From the cell containing the given text, extract its center point as [X, Y] coordinate. 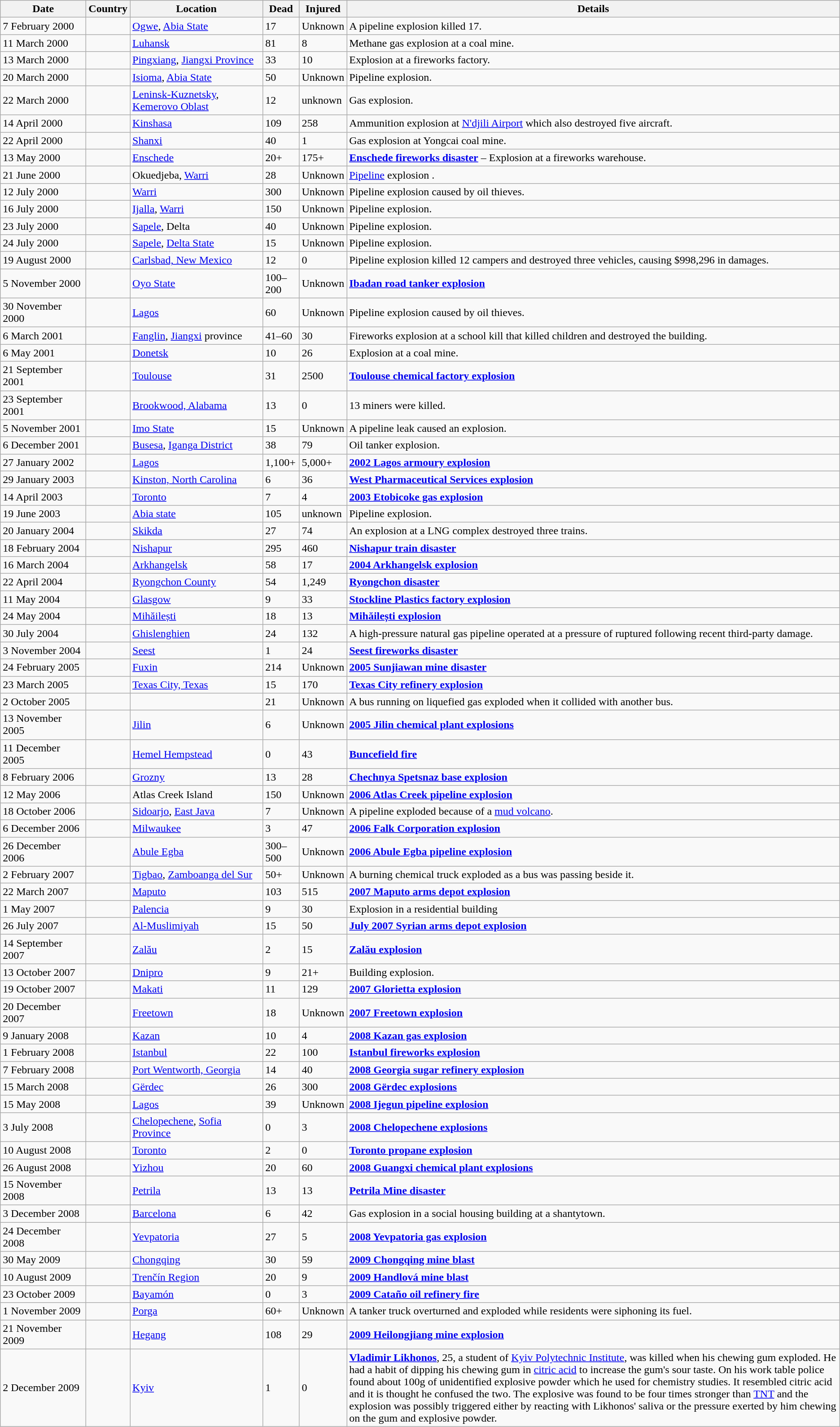
132 [323, 633]
39 [281, 1104]
Istanbul fireworks explosion [593, 1053]
Gas explosion in a social housing building at a shantytown. [593, 1214]
Porga [197, 1311]
Port Wentworth, Georgia [197, 1070]
14 April 2003 [43, 496]
Chelopechene, Sofia Province [197, 1127]
5 [323, 1237]
Luhansk [197, 43]
Al-Muslimiyah [197, 926]
23 March 2005 [43, 685]
Abia state [197, 514]
11 December 2005 [43, 754]
2009 Handlová mine blast [593, 1277]
42 [323, 1214]
20 January 2004 [43, 531]
24 May 2004 [43, 616]
2007 Maputo arms depot explosion [593, 892]
1,249 [323, 582]
Hegang [197, 1334]
Trenčín Region [197, 1277]
10 August 2009 [43, 1277]
22 April 2004 [43, 582]
Carlsbad, New Mexico [197, 260]
11 March 2000 [43, 43]
Toronto propane explosion [593, 1150]
2007 Glorietta explosion [593, 989]
22 April 2000 [43, 141]
22 March 2000 [43, 101]
15 March 2008 [43, 1087]
A tanker truck overturned and exploded while residents were siphoning its fuel. [593, 1311]
Texas City refinery explosion [593, 685]
41–60 [281, 336]
18 October 2006 [43, 811]
9 January 2008 [43, 1036]
Arkhangelsk [197, 565]
Yevpatoria [197, 1237]
43 [323, 754]
A pipeline exploded because of a mud volcano. [593, 811]
1,100+ [281, 462]
Yizhou [197, 1168]
Busesa, Iganga District [197, 445]
Date [43, 9]
Atlas Creek Island [197, 794]
Petrila Mine disaster [593, 1190]
Brookwood, Alabama [197, 405]
West Pharmaceutical Services explosion [593, 479]
Pipeline explosion . [593, 175]
Oyo State [197, 284]
Explosion at a coal mine. [593, 353]
Ijalla, Warri [197, 209]
Gas explosion. [593, 101]
Details [593, 9]
50+ [281, 875]
21 September 2001 [43, 376]
Kinshasa [197, 123]
Buncefield fire [593, 754]
36 [323, 479]
A pipeline explosion killed 17. [593, 26]
July 2007 Syrian arms depot explosion [593, 926]
6 May 2001 [43, 353]
38 [281, 445]
13 May 2000 [43, 158]
Chechnya Spetsnaz base explosion [593, 777]
Palencia [197, 909]
2004 Arkhangelsk explosion [593, 565]
108 [281, 1334]
Ghislenghien [197, 633]
175+ [323, 158]
13 October 2007 [43, 972]
Sidoarjo, East Java [197, 811]
Barcelona [197, 1214]
Imo State [197, 428]
2002 Lagos armoury explosion [593, 462]
30 November 2000 [43, 312]
74 [323, 531]
300–500 [281, 851]
Seest fireworks disaster [593, 650]
Maputo [197, 892]
Jilin [197, 724]
21 June 2000 [43, 175]
Freetown [197, 1013]
Fireworks explosion at a school kill that killed children and destroyed the building. [593, 336]
81 [281, 43]
Petrila [197, 1190]
A burning chemical truck exploded as a bus was passing beside it. [593, 875]
Country [108, 9]
Enschede fireworks disaster – Explosion at a fireworks warehouse. [593, 158]
2500 [323, 376]
2 October 2005 [43, 702]
Explosion in a residential building [593, 909]
Fanglin, Jiangxi province [197, 336]
16 March 2004 [43, 565]
19 October 2007 [43, 989]
2008 Yevpatoria gas explosion [593, 1237]
2005 Jilin chemical plant explosions [593, 724]
Pipeline explosion killed 12 campers and destroyed three vehicles, causing $998,296 in damages. [593, 260]
18 February 2004 [43, 548]
7 February 2000 [43, 26]
2006 Atlas Creek pipeline explosion [593, 794]
27 January 2002 [43, 462]
Stockline Plastics factory explosion [593, 599]
31 [281, 376]
29 January 2003 [43, 479]
14 September 2007 [43, 949]
23 October 2009 [43, 1294]
26 December 2006 [43, 851]
24 February 2005 [43, 667]
19 June 2003 [43, 514]
13 March 2000 [43, 60]
5 November 2000 [43, 284]
1 May 2007 [43, 909]
3 July 2008 [43, 1127]
21 [281, 702]
1 February 2008 [43, 1053]
13 miners were killed. [593, 405]
22 March 2007 [43, 892]
2006 Abule Egba pipeline explosion [593, 851]
Location [197, 9]
2009 Heilongjiang mine explosion [593, 1334]
Hemel Hempstead [197, 754]
Istanbul [197, 1053]
2003 Etobicoke gas explosion [593, 496]
19 August 2000 [43, 260]
295 [281, 548]
515 [323, 892]
Texas City, Texas [197, 685]
15 May 2008 [43, 1104]
23 September 2001 [43, 405]
105 [281, 514]
Grozny [197, 777]
2 December 2009 [43, 1388]
22 [281, 1053]
Toulouse [197, 376]
20 March 2000 [43, 77]
59 [323, 1260]
2008 Kazan gas explosion [593, 1036]
Ryongchon County [197, 582]
Shanxi [197, 141]
Explosion at a fireworks factory. [593, 60]
11 May 2004 [43, 599]
2 February 2007 [43, 875]
Nishapur [197, 548]
Skikda [197, 531]
A pipeline leak caused an explosion. [593, 428]
Tigbao, Zamboanga del Sur [197, 875]
Leninsk-Kuznetsky, Kemerovo Oblast [197, 101]
Sapele, Delta [197, 226]
79 [323, 445]
Methane gas explosion at a coal mine. [593, 43]
12 May 2006 [43, 794]
6 March 2001 [43, 336]
Injured [323, 9]
Mihăilești [197, 616]
Kyiv [197, 1388]
Donetsk [197, 353]
460 [323, 548]
Abule Egba [197, 851]
60+ [281, 1311]
2007 Freetown explosion [593, 1013]
170 [323, 685]
5,000+ [323, 462]
Ammunition explosion at N'djili Airport which also destroyed five aircraft. [593, 123]
An explosion at a LNG complex destroyed three trains. [593, 531]
26 July 2007 [43, 926]
20 December 2007 [43, 1013]
6 December 2006 [43, 828]
26 August 2008 [43, 1168]
20+ [281, 158]
Isioma, Abia State [197, 77]
Building explosion. [593, 972]
Sapele, Delta State [197, 243]
2008 Chelopechene explosions [593, 1127]
2005 Sunjiawan mine disaster [593, 667]
8 February 2006 [43, 777]
29 [323, 1334]
258 [323, 123]
15 November 2008 [43, 1190]
13 November 2005 [43, 724]
Kazan [197, 1036]
2009 Cataño oil refinery fire [593, 1294]
129 [323, 989]
Pingxiang, Jiangxi Province [197, 60]
11 [281, 989]
3 December 2008 [43, 1214]
5 November 2001 [43, 428]
Chongqing [197, 1260]
Ibadan road tanker explosion [593, 284]
Gas explosion at Yongcai coal mine. [593, 141]
Zalău explosion [593, 949]
54 [281, 582]
30 July 2004 [43, 633]
2006 Falk Corporation explosion [593, 828]
Dnipro [197, 972]
100 [323, 1053]
Mihăilești explosion [593, 616]
100–200 [281, 284]
Makati [197, 989]
2008 Ijegun pipeline explosion [593, 1104]
A high-pressure natural gas pipeline operated at a pressure of ruptured following recent third-party damage. [593, 633]
Ryongchon disaster [593, 582]
2009 Chongqing mine blast [593, 1260]
Toulouse chemical factory explosion [593, 376]
214 [281, 667]
2008 Georgia sugar refinery explosion [593, 1070]
Fuxin [197, 667]
10 August 2008 [43, 1150]
12 July 2000 [43, 192]
6 December 2001 [43, 445]
7 February 2008 [43, 1070]
1 November 2009 [43, 1311]
Glasgow [197, 599]
Kinston, North Carolina [197, 479]
24 December 2008 [43, 1237]
109 [281, 123]
Zalău [197, 949]
23 July 2000 [43, 226]
Oil tanker explosion. [593, 445]
Warri [197, 192]
Ogwe, Abia State [197, 26]
103 [281, 892]
2008 Guangxi chemical plant explosions [593, 1168]
Dead [281, 9]
58 [281, 565]
Enschede [197, 158]
Seest [197, 650]
16 July 2000 [43, 209]
47 [323, 828]
Nishapur train disaster [593, 548]
3 November 2004 [43, 650]
30 May 2009 [43, 1260]
Okuedjeba, Warri [197, 175]
2008 Gërdec explosions [593, 1087]
14 [281, 1070]
8 [323, 43]
A bus running on liquefied gas exploded when it collided with another bus. [593, 702]
14 April 2000 [43, 123]
Bayamón [197, 1294]
Milwaukee [197, 828]
21+ [323, 972]
21 November 2009 [43, 1334]
Gërdec [197, 1087]
24 July 2000 [43, 243]
